Provide the (x, y) coordinate of the cell's center where the given text is located.  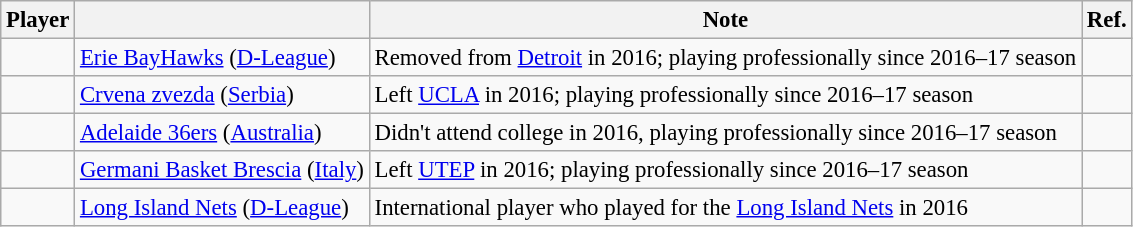
Left UCLA in 2016; playing professionally since 2016–17 season (725, 95)
Left UTEP in 2016; playing professionally since 2016–17 season (725, 170)
Crvena zvezda (Serbia) (222, 95)
Note (725, 20)
Long Island Nets (D-League) (222, 208)
International player who played for the Long Island Nets in 2016 (725, 208)
Erie BayHawks (D-League) (222, 58)
Ref. (1107, 20)
Didn't attend college in 2016, playing professionally since 2016–17 season (725, 133)
Adelaide 36ers (Australia) (222, 133)
Player (38, 20)
Removed from Detroit in 2016; playing professionally since 2016–17 season (725, 58)
Germani Basket Brescia (Italy) (222, 170)
